Pinpoint the cell where the given text exists, returning its (x, y) midpoint coordinate. 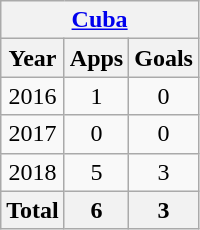
1 (96, 96)
Apps (96, 58)
Cuba (100, 20)
Goals (164, 58)
5 (96, 172)
2017 (33, 134)
2016 (33, 96)
2018 (33, 172)
Total (33, 210)
Year (33, 58)
6 (96, 210)
